Extract the (X, Y) coordinate from the center of the cell holding the provided text.  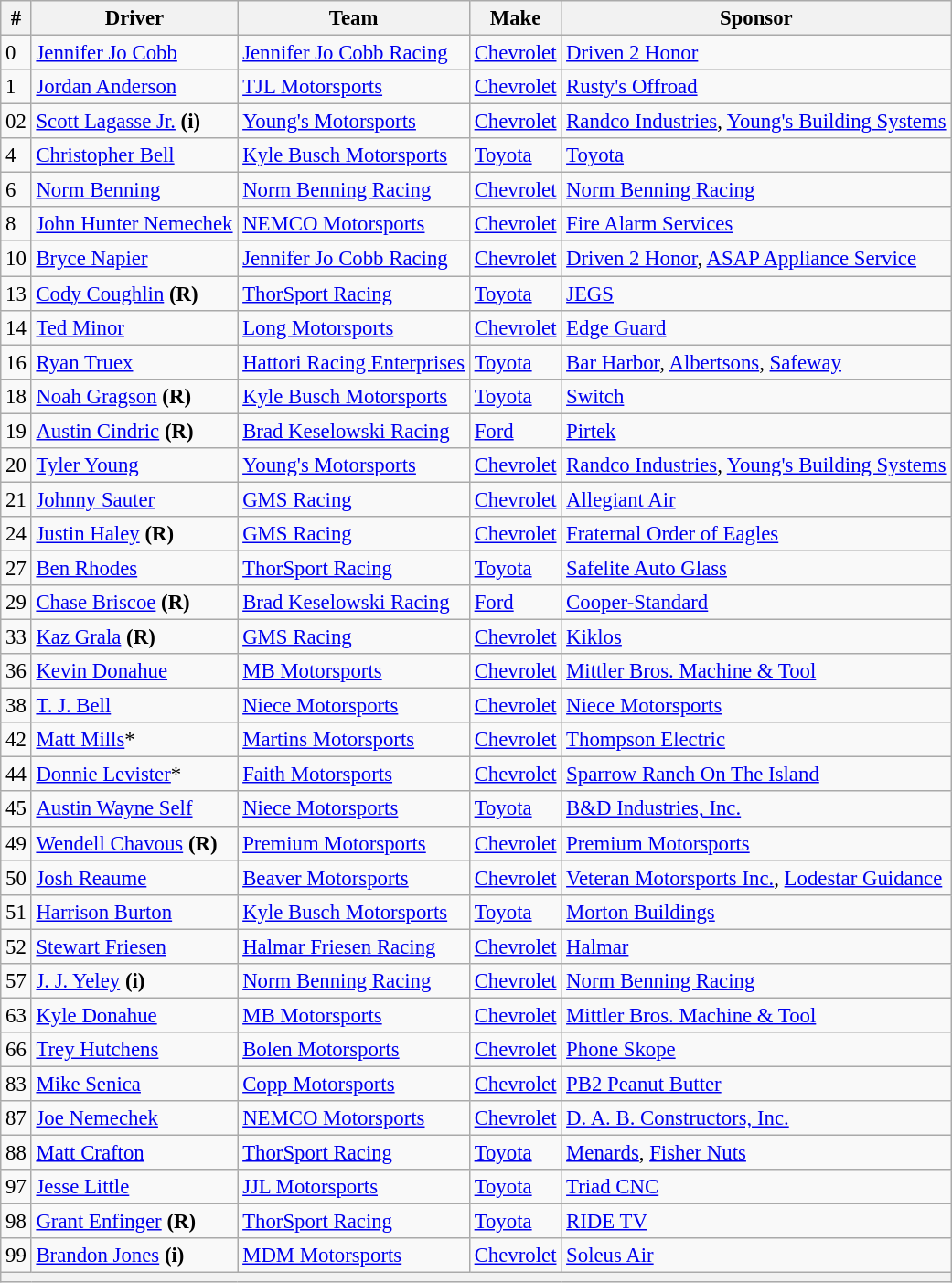
Wendell Chavous (R) (134, 843)
13 (16, 294)
Halmar Friesen Racing (354, 946)
Matt Mills* (134, 740)
Ted Minor (134, 327)
RIDE TV (756, 1222)
Edge Guard (756, 327)
52 (16, 946)
Johnny Sauter (134, 499)
6 (16, 190)
Make (515, 18)
Beaver Motorsports (354, 878)
Halmar (756, 946)
Veteran Motorsports Inc., Lodestar Guidance (756, 878)
Team (354, 18)
Allegiant Air (756, 499)
D. A. B. Constructors, Inc. (756, 1118)
66 (16, 1050)
Martins Motorsports (354, 740)
36 (16, 671)
83 (16, 1084)
Bryce Napier (134, 259)
Sponsor (756, 18)
33 (16, 637)
Cooper-Standard (756, 603)
14 (16, 327)
Austin Cindric (R) (134, 431)
Scott Lagasse Jr. (i) (134, 122)
19 (16, 431)
Stewart Friesen (134, 946)
JJL Motorsports (354, 1187)
63 (16, 1015)
02 (16, 122)
Kyle Donahue (134, 1015)
Jordan Anderson (134, 87)
Cody Coughlin (R) (134, 294)
87 (16, 1118)
MDM Motorsports (354, 1256)
Driver (134, 18)
Faith Motorsports (354, 775)
51 (16, 912)
Switch (756, 396)
Ryan Truex (134, 362)
1 (16, 87)
TJL Motorsports (354, 87)
Matt Crafton (134, 1153)
Driven 2 Honor (756, 53)
21 (16, 499)
18 (16, 396)
0 (16, 53)
Triad CNC (756, 1187)
16 (16, 362)
29 (16, 603)
Noah Gragson (R) (134, 396)
Joe Nemechek (134, 1118)
27 (16, 568)
Norm Benning (134, 190)
Fraternal Order of Eagles (756, 534)
Harrison Burton (134, 912)
Chase Briscoe (R) (134, 603)
Bolen Motorsports (354, 1050)
Bar Harbor, Albertsons, Safeway (756, 362)
Sparrow Ranch On The Island (756, 775)
38 (16, 706)
4 (16, 155)
44 (16, 775)
Thompson Electric (756, 740)
Safelite Auto Glass (756, 568)
Soleus Air (756, 1256)
Fire Alarm Services (756, 224)
Phone Skope (756, 1050)
B&D Industries, Inc. (756, 809)
Long Motorsports (354, 327)
Donnie Levister* (134, 775)
10 (16, 259)
8 (16, 224)
Mike Senica (134, 1084)
Morton Buildings (756, 912)
Kiklos (756, 637)
20 (16, 465)
88 (16, 1153)
Grant Enfinger (R) (134, 1222)
Kevin Donahue (134, 671)
Austin Wayne Self (134, 809)
T. J. Bell (134, 706)
# (16, 18)
50 (16, 878)
Christopher Bell (134, 155)
JEGS (756, 294)
J. J. Yeley (i) (134, 981)
Justin Haley (R) (134, 534)
Hattori Racing Enterprises (354, 362)
Pirtek (756, 431)
Ben Rhodes (134, 568)
Kaz Grala (R) (134, 637)
42 (16, 740)
98 (16, 1222)
49 (16, 843)
Brandon Jones (i) (134, 1256)
Rusty's Offroad (756, 87)
Jesse Little (134, 1187)
John Hunter Nemechek (134, 224)
Driven 2 Honor, ASAP Appliance Service (756, 259)
Menards, Fisher Nuts (756, 1153)
Jennifer Jo Cobb (134, 53)
57 (16, 981)
24 (16, 534)
Tyler Young (134, 465)
99 (16, 1256)
45 (16, 809)
Copp Motorsports (354, 1084)
PB2 Peanut Butter (756, 1084)
Josh Reaume (134, 878)
97 (16, 1187)
Trey Hutchens (134, 1050)
